Extract the (X, Y) coordinate from the center of the cell holding the provided text.  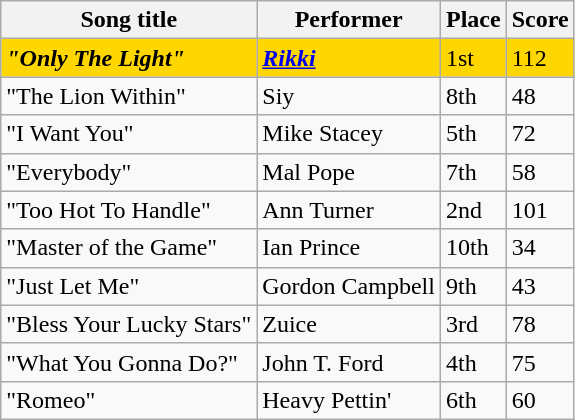
75 (540, 362)
Siy (349, 96)
9th (473, 286)
Mal Pope (349, 172)
34 (540, 248)
5th (473, 134)
2nd (473, 210)
4th (473, 362)
"Just Let Me" (129, 286)
"Master of the Game" (129, 248)
58 (540, 172)
78 (540, 324)
"I Want You" (129, 134)
3rd (473, 324)
Score (540, 20)
"Too Hot To Handle" (129, 210)
"Only The Light" (129, 58)
"Romeo" (129, 400)
"Bless Your Lucky Stars" (129, 324)
1st (473, 58)
8th (473, 96)
43 (540, 286)
Mike Stacey (349, 134)
101 (540, 210)
6th (473, 400)
"What You Gonna Do?" (129, 362)
Heavy Pettin' (349, 400)
John T. Ford (349, 362)
"The Lion Within" (129, 96)
Rikki (349, 58)
Ann Turner (349, 210)
Ian Prince (349, 248)
48 (540, 96)
"Everybody" (129, 172)
Place (473, 20)
Gordon Campbell (349, 286)
Performer (349, 20)
10th (473, 248)
112 (540, 58)
Zuice (349, 324)
7th (473, 172)
Song title (129, 20)
72 (540, 134)
60 (540, 400)
